Capture the cell that displays the provided text and extract its [x, y] central coordinate. 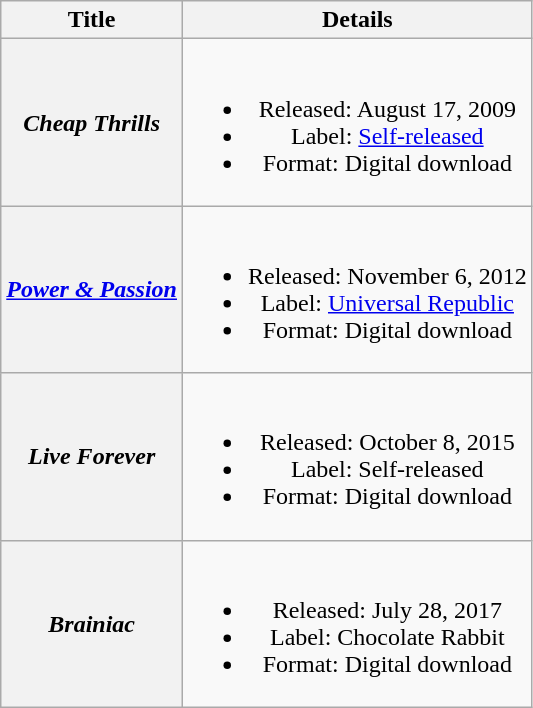
Details [358, 20]
Power & Passion [92, 290]
Released: November 6, 2012Label: Universal RepublicFormat: Digital download [358, 290]
Released: October 8, 2015Label: Self-releasedFormat: Digital download [358, 456]
Released: July 28, 2017Label: Chocolate RabbitFormat: Digital download [358, 624]
Cheap Thrills [92, 122]
Released: August 17, 2009Label: Self-releasedFormat: Digital download [358, 122]
Brainiac [92, 624]
Live Forever [92, 456]
Title [92, 20]
